Return the (x, y) coordinate for the center point of the cell that contains the specified text.  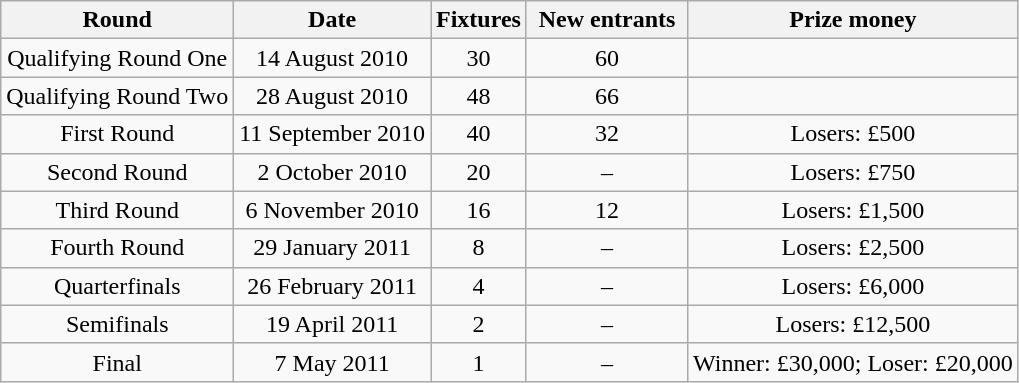
Losers: £1,500 (854, 210)
1 (478, 362)
8 (478, 248)
Losers: £500 (854, 134)
30 (478, 58)
Qualifying Round One (118, 58)
Second Round (118, 172)
Final (118, 362)
Round (118, 20)
Losers: £12,500 (854, 324)
6 November 2010 (332, 210)
Fixtures (478, 20)
Fourth Round (118, 248)
16 (478, 210)
Quarterfinals (118, 286)
14 August 2010 (332, 58)
60 (606, 58)
26 February 2011 (332, 286)
Prize money (854, 20)
4 (478, 286)
Date (332, 20)
Semifinals (118, 324)
28 August 2010 (332, 96)
Losers: £2,500 (854, 248)
12 (606, 210)
Winner: £30,000; Loser: £20,000 (854, 362)
40 (478, 134)
7 May 2011 (332, 362)
20 (478, 172)
29 January 2011 (332, 248)
Losers: £6,000 (854, 286)
Qualifying Round Two (118, 96)
New entrants (606, 20)
19 April 2011 (332, 324)
2 (478, 324)
Third Round (118, 210)
32 (606, 134)
11 September 2010 (332, 134)
66 (606, 96)
First Round (118, 134)
Losers: £750 (854, 172)
48 (478, 96)
2 October 2010 (332, 172)
